Determine the [x, y] coordinate at the center of the cell enclosing the given text.  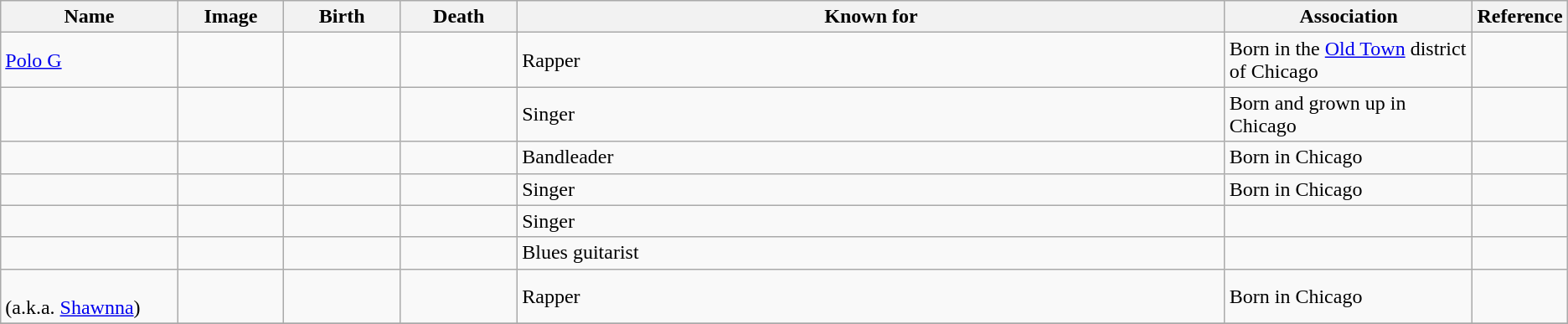
Reference [1519, 17]
Name [89, 17]
Association [1349, 17]
Born and grown up in Chicago [1349, 114]
Death [459, 17]
(a.k.a. Shawnna) [89, 296]
Image [230, 17]
Known for [871, 17]
Blues guitarist [871, 253]
Born in the Old Town district of Chicago [1349, 60]
Polo G [89, 60]
Birth [342, 17]
Bandleader [871, 157]
